For the text-containing cell, return its midpoint in [x, y] coordinate format. 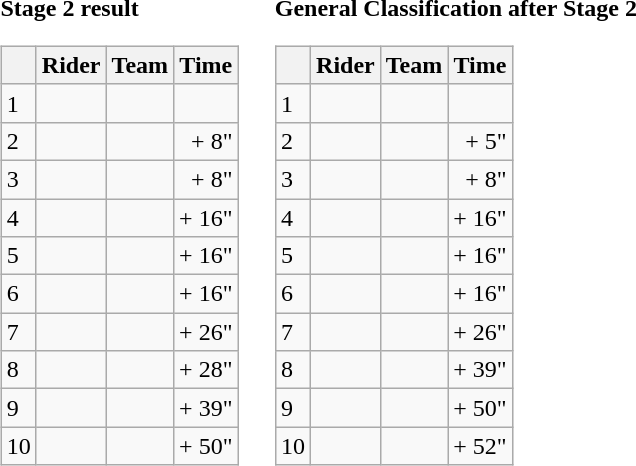
+ 52" [480, 446]
+ 28" [206, 370]
+ 5" [480, 141]
